Determine the [X, Y] coordinate at the center of the cell enclosing the given text.  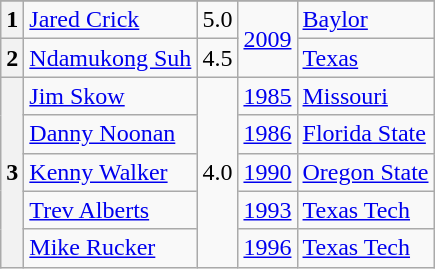
3 [12, 172]
1990 [268, 172]
1993 [268, 210]
Danny Noonan [110, 134]
Jared Crick [110, 20]
Missouri [366, 96]
Kenny Walker [110, 172]
1996 [268, 248]
4.5 [218, 58]
Oregon State [366, 172]
Texas [366, 58]
1985 [268, 96]
1 [12, 20]
2009 [268, 39]
Mike Rucker [110, 248]
Ndamukong Suh [110, 58]
1986 [268, 134]
Baylor [366, 20]
2 [12, 58]
5.0 [218, 20]
Trev Alberts [110, 210]
Jim Skow [110, 96]
4.0 [218, 172]
Florida State [366, 134]
